Return (x, y) of the center of cell containing provided text 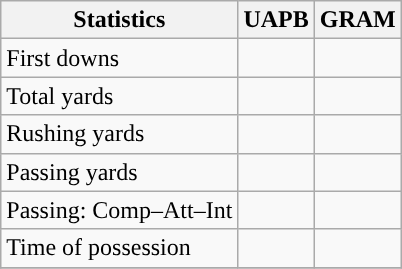
Total yards (120, 96)
Passing: Comp–Att–Int (120, 210)
Rushing yards (120, 134)
First downs (120, 58)
Time of possession (120, 248)
Statistics (120, 20)
GRAM (358, 20)
UAPB (276, 20)
Passing yards (120, 172)
